Capture the cell that displays the provided text and extract its (X, Y) central coordinate. 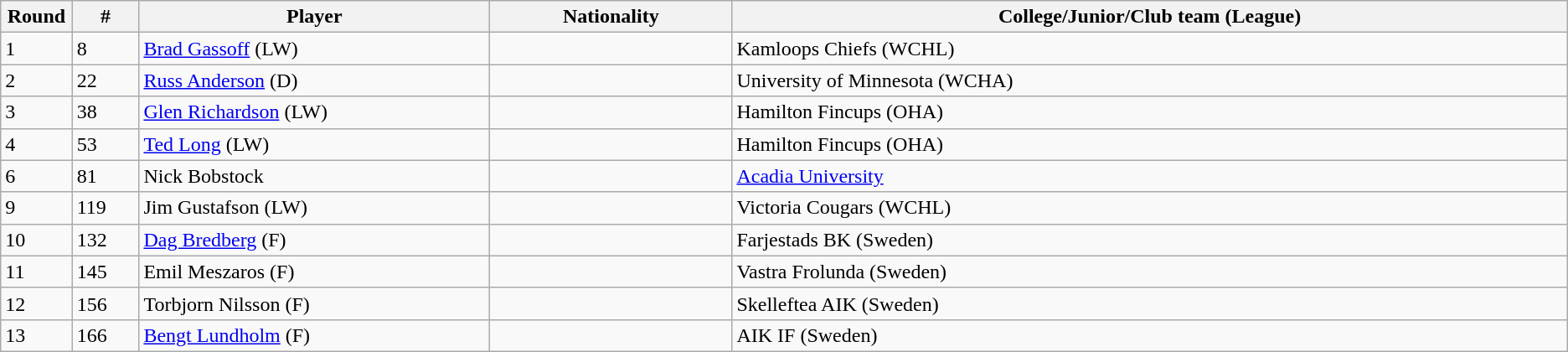
Bengt Lundholm (F) (315, 335)
132 (106, 240)
Nationality (611, 17)
Nick Bobstock (315, 176)
Vastra Frolunda (Sweden) (1149, 272)
53 (106, 144)
12 (37, 303)
119 (106, 208)
AIK IF (Sweden) (1149, 335)
Emil Meszaros (F) (315, 272)
Kamloops Chiefs (WCHL) (1149, 49)
8 (106, 49)
11 (37, 272)
Acadia University (1149, 176)
2 (37, 80)
University of Minnesota (WCHA) (1149, 80)
Jim Gustafson (LW) (315, 208)
13 (37, 335)
166 (106, 335)
6 (37, 176)
# (106, 17)
Victoria Cougars (WCHL) (1149, 208)
9 (37, 208)
College/Junior/Club team (League) (1149, 17)
22 (106, 80)
Round (37, 17)
156 (106, 303)
81 (106, 176)
3 (37, 112)
Skelleftea AIK (Sweden) (1149, 303)
Dag Bredberg (F) (315, 240)
Brad Gassoff (LW) (315, 49)
4 (37, 144)
10 (37, 240)
Torbjorn Nilsson (F) (315, 303)
1 (37, 49)
145 (106, 272)
Farjestads BK (Sweden) (1149, 240)
Ted Long (LW) (315, 144)
Player (315, 17)
Russ Anderson (D) (315, 80)
Glen Richardson (LW) (315, 112)
38 (106, 112)
